Extract the (X, Y) coordinate from the center of the cell holding the provided text.  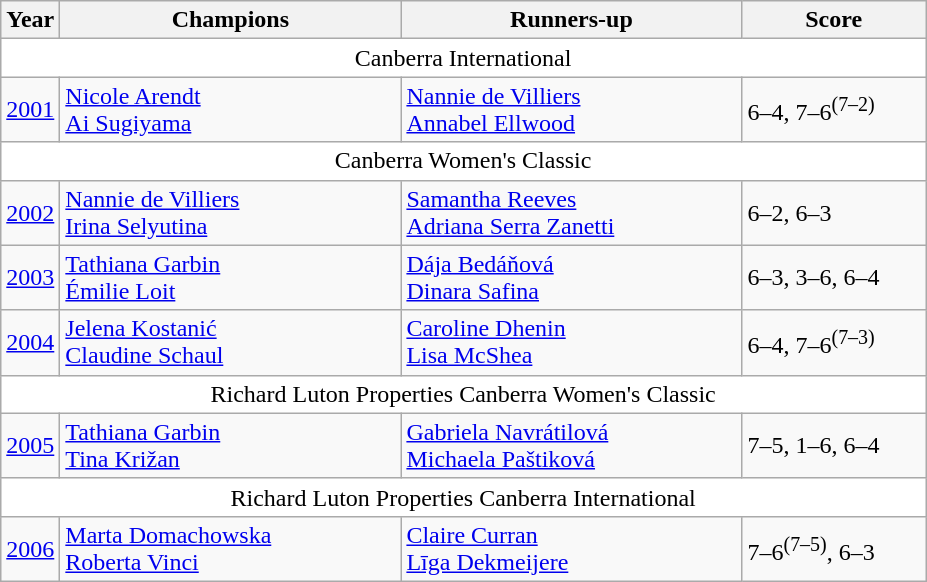
Richard Luton Properties Canberra International (464, 497)
Tathiana Garbin Tina Križan (230, 446)
Runners-up (572, 20)
Nicole Arendt Ai Sugiyama (230, 110)
Gabriela Navrátilová Michaela Paštiková (572, 446)
7–6(7–5), 6–3 (834, 548)
2002 (30, 212)
Canberra Women's Classic (464, 161)
7–5, 1–6, 6–4 (834, 446)
Tathiana Garbin Émilie Loit (230, 278)
6–2, 6–3 (834, 212)
Samantha Reeves Adriana Serra Zanetti (572, 212)
2004 (30, 342)
Caroline Dhenin Lisa McShea (572, 342)
Dája Bedáňová Dinara Safina (572, 278)
Year (30, 20)
6–4, 7–6(7–3) (834, 342)
6–4, 7–6(7–2) (834, 110)
6–3, 3–6, 6–4 (834, 278)
Champions (230, 20)
Canberra International (464, 58)
Jelena Kostanić Claudine Schaul (230, 342)
Marta Domachowska Roberta Vinci (230, 548)
Claire Curran Līga Dekmeijere (572, 548)
Nannie de Villiers Annabel Ellwood (572, 110)
2001 (30, 110)
2006 (30, 548)
Score (834, 20)
Richard Luton Properties Canberra Women's Classic (464, 394)
Nannie de Villiers Irina Selyutina (230, 212)
2003 (30, 278)
2005 (30, 446)
